Detect which cell encompasses the target text, then output its [X, Y] center coordinate. 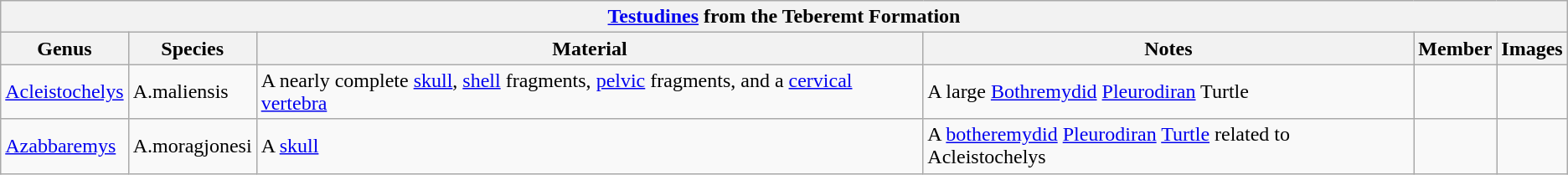
A large Bothremydid Pleurodiran Turtle [1168, 92]
Species [193, 49]
A botheremydid Pleurodiran Turtle related to Acleistochelys [1168, 146]
Genus [64, 49]
Azabbaremys [64, 146]
Material [590, 49]
Images [1532, 49]
A.moragjonesi [193, 146]
Acleistochelys [64, 92]
Member [1456, 49]
Notes [1168, 49]
A.maliensis [193, 92]
A skull [590, 146]
Testudines from the Teberemt Formation [784, 17]
A nearly complete skull, shell fragments, pelvic fragments, and a cervical vertebra [590, 92]
